Capture the cell that displays the provided text and extract its [X, Y] central coordinate. 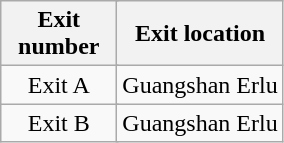
Exit number [59, 34]
Exit location [200, 34]
Exit B [59, 123]
Exit A [59, 85]
